Provide the [x, y] coordinate of the cell's center where the given text is located.  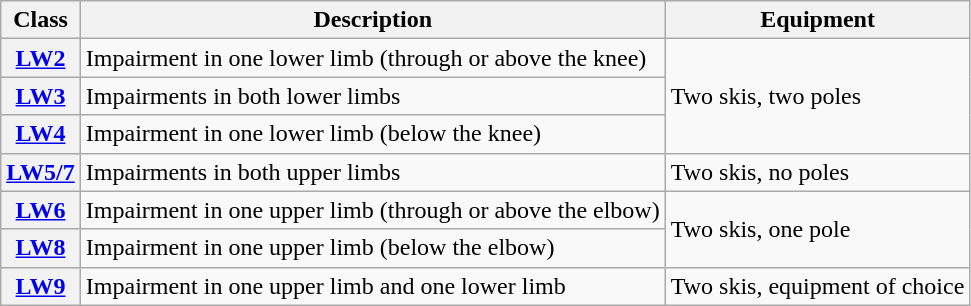
Equipment [818, 20]
Impairments in both lower limbs [372, 96]
LW3 [41, 96]
Description [372, 20]
LW4 [41, 134]
Impairment in one lower limb (below the knee) [372, 134]
Impairment in one upper limb and one lower limb [372, 286]
LW9 [41, 286]
Two skis, equipment of choice [818, 286]
Two skis, two poles [818, 96]
LW8 [41, 248]
Two skis, one pole [818, 229]
LW2 [41, 58]
Impairments in both upper limbs [372, 172]
Two skis, no poles [818, 172]
LW5/7 [41, 172]
Class [41, 20]
LW6 [41, 210]
Impairment in one upper limb (below the elbow) [372, 248]
Impairment in one upper limb (through or above the elbow) [372, 210]
Impairment in one lower limb (through or above the knee) [372, 58]
